For the text-containing cell, return its midpoint in (X, Y) coordinate format. 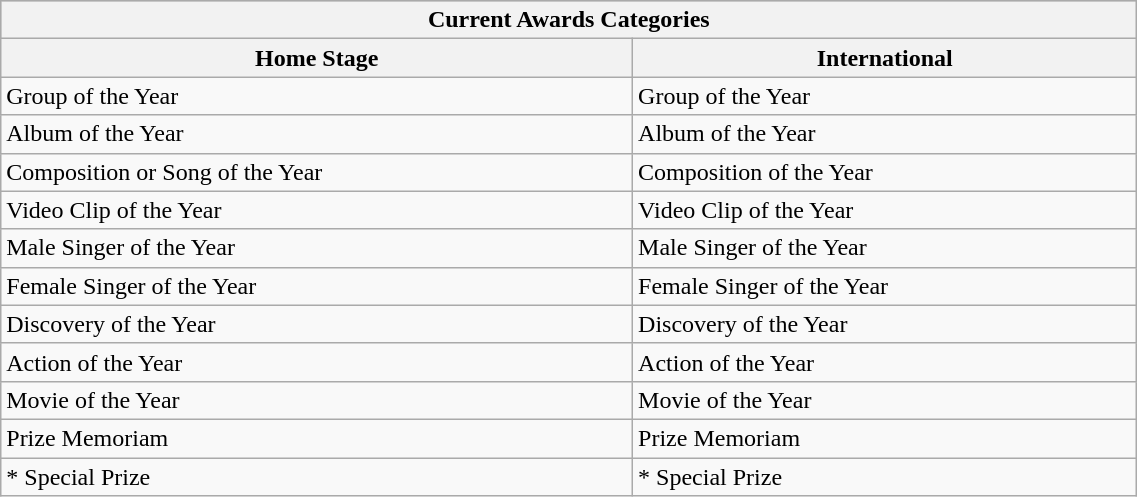
Home Stage (317, 58)
Composition of the Year (885, 172)
International (885, 58)
Composition or Song of the Year (317, 172)
Current Awards Categories (569, 20)
